Return (X, Y) of the center of cell containing provided text 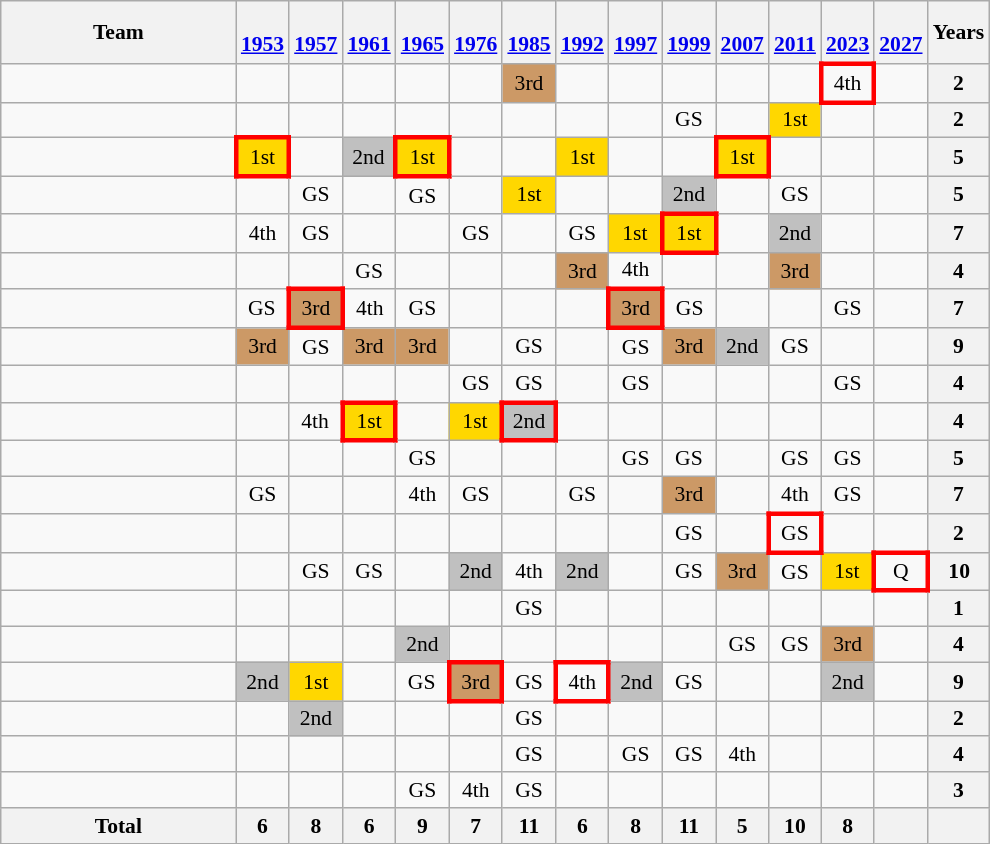
1985 (528, 32)
2027 (900, 32)
2007 (742, 32)
1976 (476, 32)
1992 (582, 32)
1997 (636, 32)
1965 (422, 32)
1961 (368, 32)
Years (959, 32)
1957 (316, 32)
1953 (262, 32)
2023 (848, 32)
Total (118, 826)
Team (118, 32)
2011 (795, 32)
3 (959, 790)
Q (900, 572)
1 (959, 609)
1999 (688, 32)
